Return (x, y) of the center of cell containing provided text 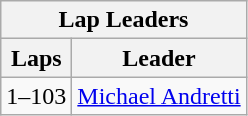
Lap Leaders (124, 20)
Laps (36, 58)
1–103 (36, 96)
Michael Andretti (159, 96)
Leader (159, 58)
